Search for the cell housing the specified text and yield its (X, Y) center coordinate. 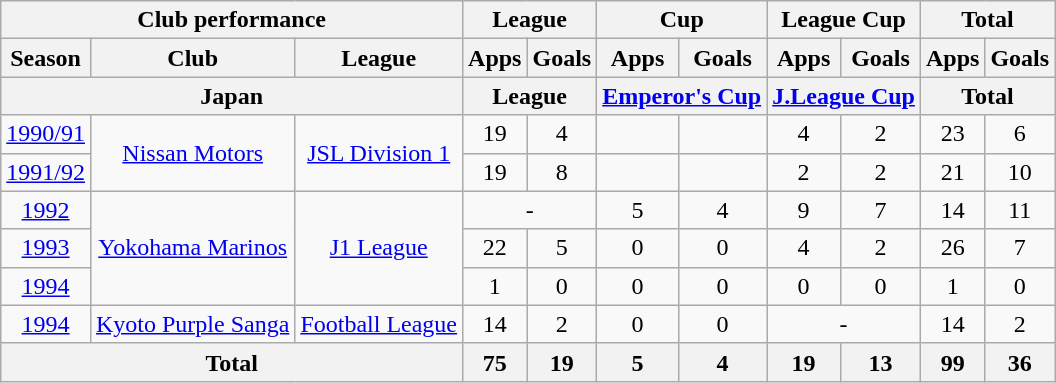
Club performance (232, 20)
Cup (682, 20)
9 (804, 210)
6 (1020, 134)
League Cup (844, 20)
21 (952, 172)
26 (952, 248)
Season (46, 58)
13 (881, 362)
11 (1020, 210)
Emperor's Cup (682, 96)
JSL Division 1 (379, 153)
Japan (232, 96)
1991/92 (46, 172)
Kyoto Purple Sanga (192, 324)
J.League Cup (844, 96)
10 (1020, 172)
J1 League (379, 248)
99 (952, 362)
36 (1020, 362)
1990/91 (46, 134)
Football League (379, 324)
8 (562, 172)
22 (495, 248)
Club (192, 58)
Yokohama Marinos (192, 248)
75 (495, 362)
1992 (46, 210)
1993 (46, 248)
Nissan Motors (192, 153)
23 (952, 134)
